Extract the [x, y] coordinate from the center of the cell holding the provided text.  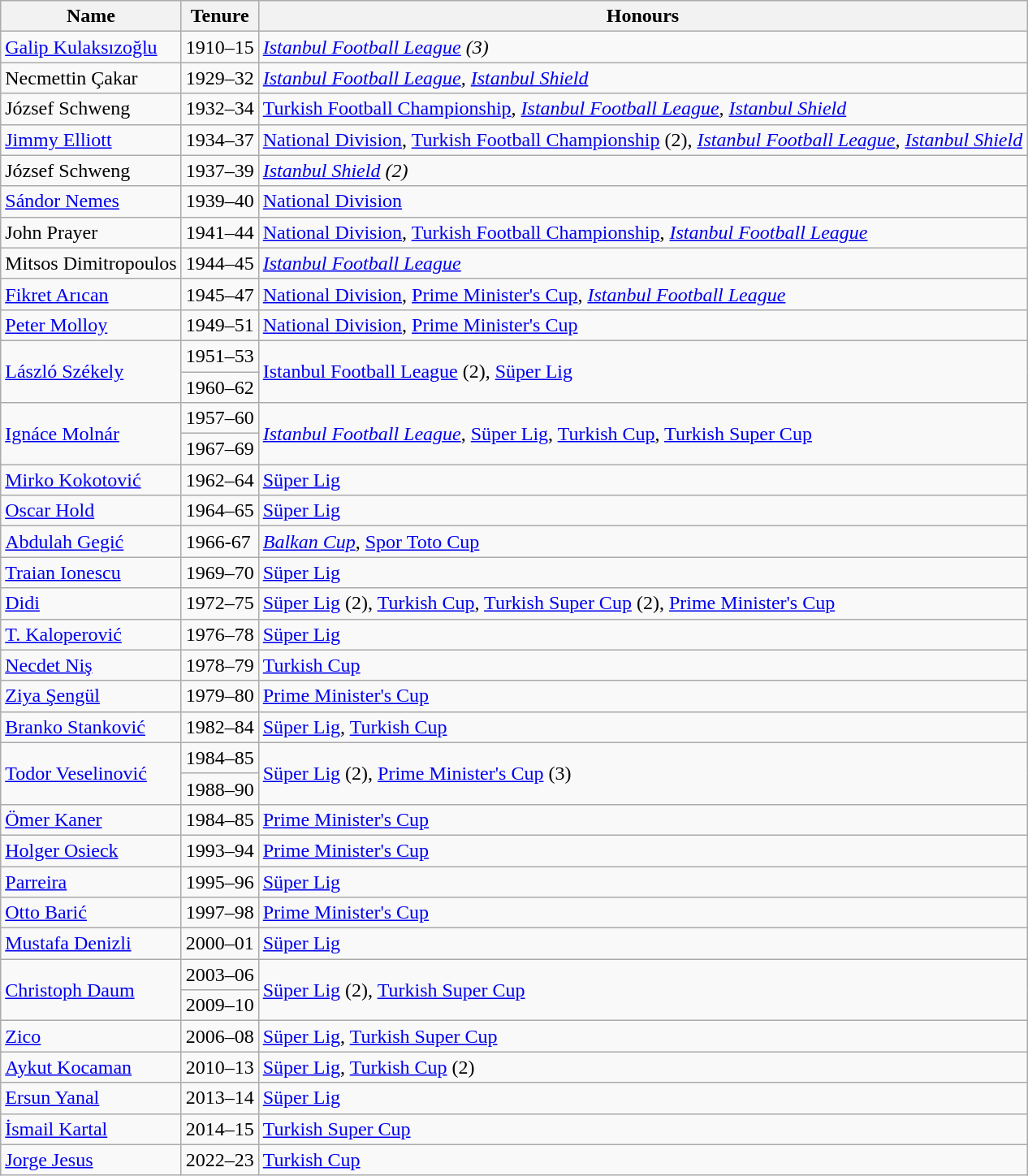
Istanbul Football League (3) [642, 47]
2014–15 [219, 1129]
Abdulah Gegić [91, 542]
1934–37 [219, 140]
National Division, Turkish Football Championship (2), Istanbul Football League, Istanbul Shield [642, 140]
1979–80 [219, 696]
2022–23 [219, 1160]
1967–69 [219, 449]
National Division, Prime Minister's Cup, Istanbul Football League [642, 294]
Turkish Football Championship, Istanbul Football League, Istanbul Shield [642, 109]
Parreira [91, 881]
Todor Veselinović [91, 773]
1941–44 [219, 232]
Istanbul Football League, Süper Lig, Turkish Cup, Turkish Super Cup [642, 434]
1949–51 [219, 325]
Istanbul Football League (2), Süper Lig [642, 371]
Christoph Daum [91, 990]
Oscar Hold [91, 511]
László Székely [91, 371]
2000–01 [219, 944]
Mirko Kokotović [91, 480]
Jorge Jesus [91, 1160]
2003–06 [219, 975]
1929–32 [219, 78]
Ignáce Molnár [91, 434]
1951–53 [219, 356]
1978–79 [219, 665]
Galip Kulaksızoğlu [91, 47]
1962–64 [219, 480]
National Division, Turkish Football Championship, Istanbul Football League [642, 232]
Süper Lig (2), Turkish Super Cup [642, 990]
2009–10 [219, 1005]
Peter Molloy [91, 325]
National Division, Prime Minister's Cup [642, 325]
1995–96 [219, 881]
Süper Lig (2), Turkish Cup, Turkish Super Cup (2), Prime Minister's Cup [642, 603]
1966-67 [219, 542]
Turkish Super Cup [642, 1129]
2010–13 [219, 1067]
Aykut Kocaman [91, 1067]
Balkan Cup, Spor Toto Cup [642, 542]
Ziya Şengül [91, 696]
1939–40 [219, 201]
Istanbul Football League [642, 263]
Süper Lig, Turkish Cup (2) [642, 1067]
1960–62 [219, 387]
1993–94 [219, 850]
Süper Lig, Turkish Cup [642, 727]
Zico [91, 1036]
Süper Lig (2), Prime Minister's Cup (3) [642, 773]
Süper Lig, Turkish Super Cup [642, 1036]
Fikret Arıcan [91, 294]
Ersun Yanal [91, 1098]
Honours [642, 16]
Jimmy Elliott [91, 140]
1944–45 [219, 263]
1997–98 [219, 913]
Branko Stanković [91, 727]
1910–15 [219, 47]
Necdet Niş [91, 665]
1972–75 [219, 603]
Name [91, 16]
Necmettin Çakar [91, 78]
Ömer Kaner [91, 819]
2006–08 [219, 1036]
Traian Ionescu [91, 573]
John Prayer [91, 232]
Istanbul Football League, Istanbul Shield [642, 78]
1945–47 [219, 294]
1969–70 [219, 573]
İsmail Kartal [91, 1129]
1932–34 [219, 109]
1982–84 [219, 727]
Istanbul Shield (2) [642, 171]
Didi [91, 603]
Sándor Nemes [91, 201]
National Division [642, 201]
T. Kaloperović [91, 634]
1988–90 [219, 789]
2013–14 [219, 1098]
Otto Barić [91, 913]
Tenure [219, 16]
Holger Osieck [91, 850]
1937–39 [219, 171]
1976–78 [219, 634]
Mitsos Dimitropoulos [91, 263]
Mustafa Denizli [91, 944]
1964–65 [219, 511]
1957–60 [219, 418]
